Output the (x, y) coordinate of the center of the cell containing the given text.  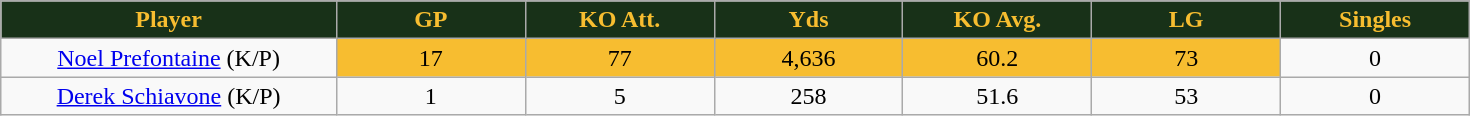
KO Avg. (998, 20)
4,636 (808, 58)
258 (808, 96)
Yds (808, 20)
Derek Schiavone (K/P) (169, 96)
5 (620, 96)
Player (169, 20)
Singles (1376, 20)
GP (430, 20)
73 (1186, 58)
60.2 (998, 58)
Noel Prefontaine (K/P) (169, 58)
51.6 (998, 96)
KO Att. (620, 20)
77 (620, 58)
LG (1186, 20)
17 (430, 58)
1 (430, 96)
53 (1186, 96)
